For the text-containing cell, return its midpoint in (x, y) coordinate format. 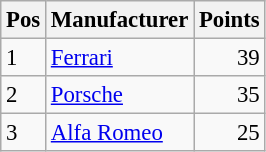
3 (24, 133)
Pos (24, 20)
Alfa Romeo (120, 133)
Ferrari (120, 58)
2 (24, 95)
Porsche (120, 95)
Points (230, 20)
39 (230, 58)
Manufacturer (120, 20)
25 (230, 133)
35 (230, 95)
1 (24, 58)
